Determine the [x, y] coordinate at the center of the cell enclosing the given text.  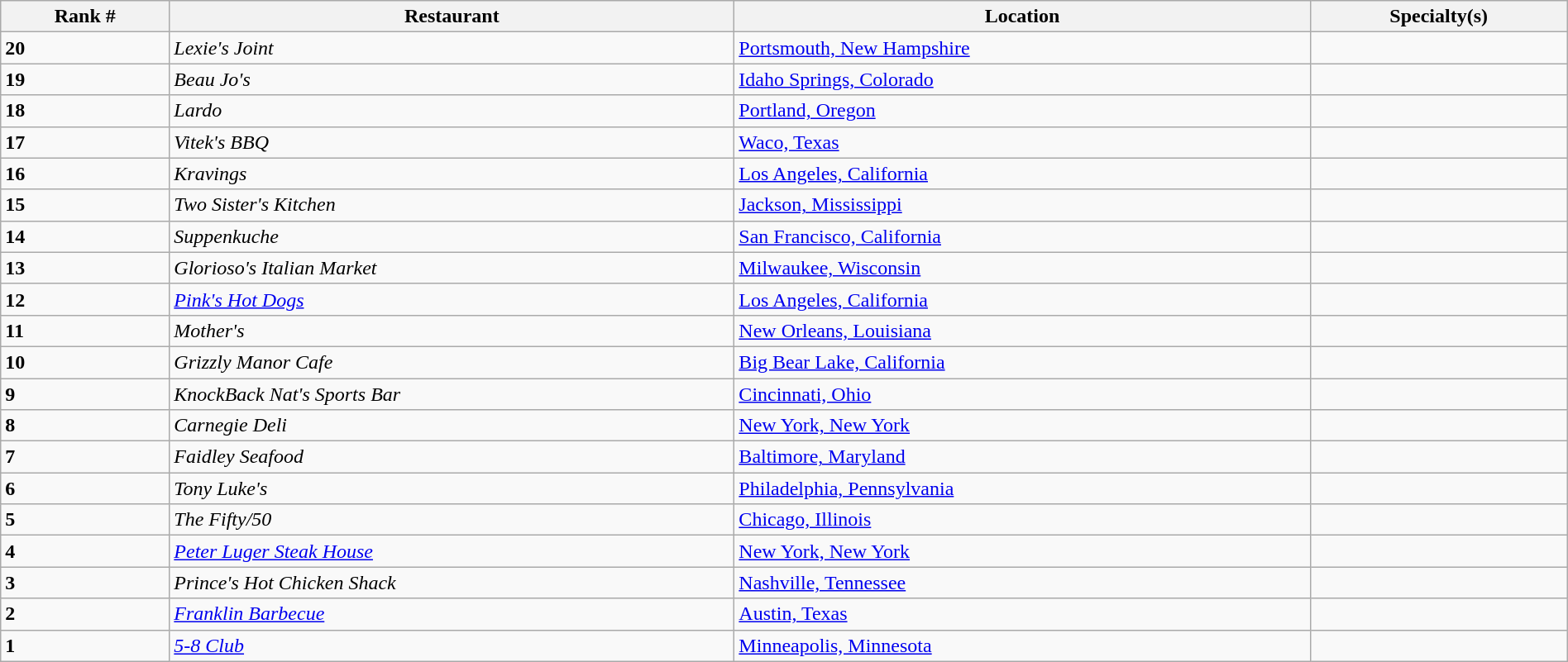
1 [85, 645]
Idaho Springs, Colorado [1022, 79]
19 [85, 79]
Portsmouth, New Hampshire [1022, 48]
12 [85, 299]
Prince's Hot Chicken Shack [452, 583]
9 [85, 394]
Vitek's BBQ [452, 142]
Big Bear Lake, California [1022, 362]
Carnegie Deli [452, 426]
Pink's Hot Dogs [452, 299]
10 [85, 362]
Baltimore, Maryland [1022, 457]
Location [1022, 17]
20 [85, 48]
Suppenkuche [452, 236]
17 [85, 142]
Restaurant [452, 17]
8 [85, 426]
The Fifty/50 [452, 520]
Peter Luger Steak House [452, 551]
Specialty(s) [1439, 17]
Jackson, Mississippi [1022, 205]
11 [85, 331]
5-8 Club [452, 645]
Lexie's Joint [452, 48]
3 [85, 583]
Lardo [452, 111]
14 [85, 236]
Milwaukee, Wisconsin [1022, 268]
Philadelphia, Pennsylvania [1022, 488]
Kravings [452, 174]
San Francisco, California [1022, 236]
6 [85, 488]
Chicago, Illinois [1022, 520]
Austin, Texas [1022, 614]
KnockBack Nat's Sports Bar [452, 394]
Cincinnati, Ohio [1022, 394]
13 [85, 268]
New Orleans, Louisiana [1022, 331]
2 [85, 614]
15 [85, 205]
Franklin Barbecue [452, 614]
Minneapolis, Minnesota [1022, 645]
4 [85, 551]
Tony Luke's [452, 488]
Rank # [85, 17]
7 [85, 457]
Grizzly Manor Cafe [452, 362]
Waco, Texas [1022, 142]
18 [85, 111]
Mother's [452, 331]
Beau Jo's [452, 79]
Nashville, Tennessee [1022, 583]
Faidley Seafood [452, 457]
Two Sister's Kitchen [452, 205]
5 [85, 520]
Portland, Oregon [1022, 111]
16 [85, 174]
Glorioso's Italian Market [452, 268]
